Return [X, Y] of the center of cell containing provided text 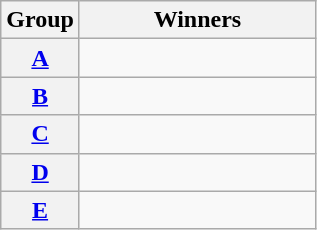
E [40, 210]
B [40, 96]
C [40, 134]
A [40, 58]
Group [40, 20]
D [40, 172]
Winners [197, 20]
